Pinpoint the cell where the given text exists, returning its [X, Y] midpoint coordinate. 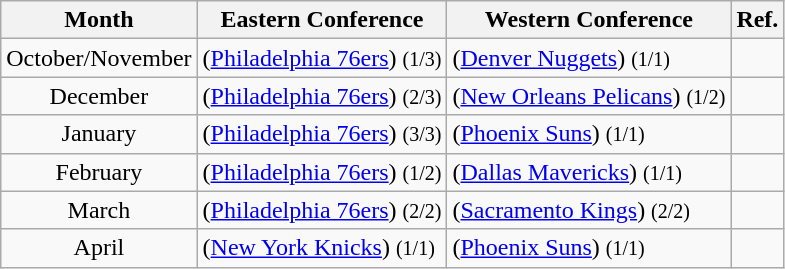
March [99, 210]
December [99, 96]
April [99, 248]
February [99, 172]
Month [99, 20]
Eastern Conference [322, 20]
(Philadelphia 76ers) (2/2) [322, 210]
(Sacramento Kings) (2/2) [589, 210]
October/November [99, 58]
(Denver Nuggets) (1/1) [589, 58]
(Philadelphia 76ers) (1/3) [322, 58]
(Dallas Mavericks) (1/1) [589, 172]
January [99, 134]
Western Conference [589, 20]
(Philadelphia 76ers) (3/3) [322, 134]
Ref. [758, 20]
(New York Knicks) (1/1) [322, 248]
(Philadelphia 76ers) (2/3) [322, 96]
(New Orleans Pelicans) (1/2) [589, 96]
(Philadelphia 76ers) (1/2) [322, 172]
